Identify which cell holds the provided text, then report its [X, Y] central coordinate. 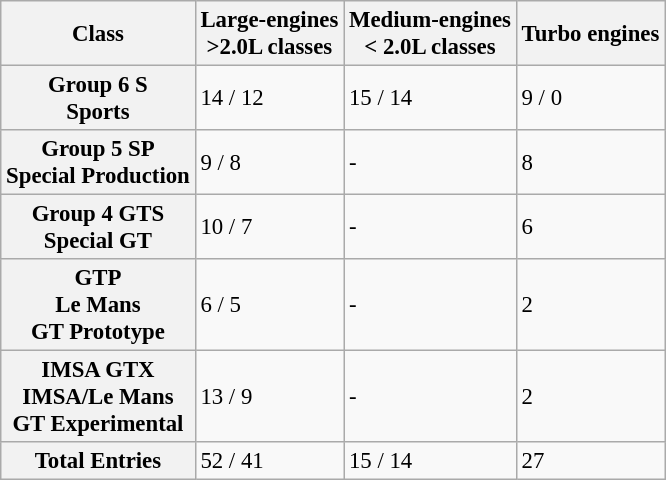
GTP Le MansGT Prototype [98, 305]
Large-engines >2.0L classes [270, 34]
9 / 8 [270, 162]
Group 6 S Sports [98, 98]
Class [98, 34]
27 [590, 461]
Group 4 GTS Special GT [98, 228]
Group 5 SP Special Production [98, 162]
Total Entries [98, 461]
Turbo engines [590, 34]
IMSA GTX IMSA/Le MansGT Experimental [98, 397]
Medium-engines < 2.0L classes [430, 34]
6 / 5 [270, 305]
13 / 9 [270, 397]
10 / 7 [270, 228]
52 / 41 [270, 461]
6 [590, 228]
8 [590, 162]
9 / 0 [590, 98]
14 / 12 [270, 98]
